Detect which cell encompasses the target text, then output its (X, Y) center coordinate. 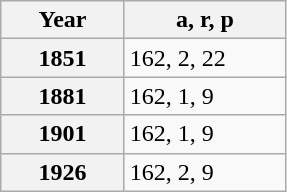
1901 (63, 134)
1926 (63, 172)
162, 2, 9 (204, 172)
Year (63, 20)
162, 2, 22 (204, 58)
1881 (63, 96)
1851 (63, 58)
a, r, p (204, 20)
